Determine the (X, Y) coordinate at the center of the cell enclosing the given text.  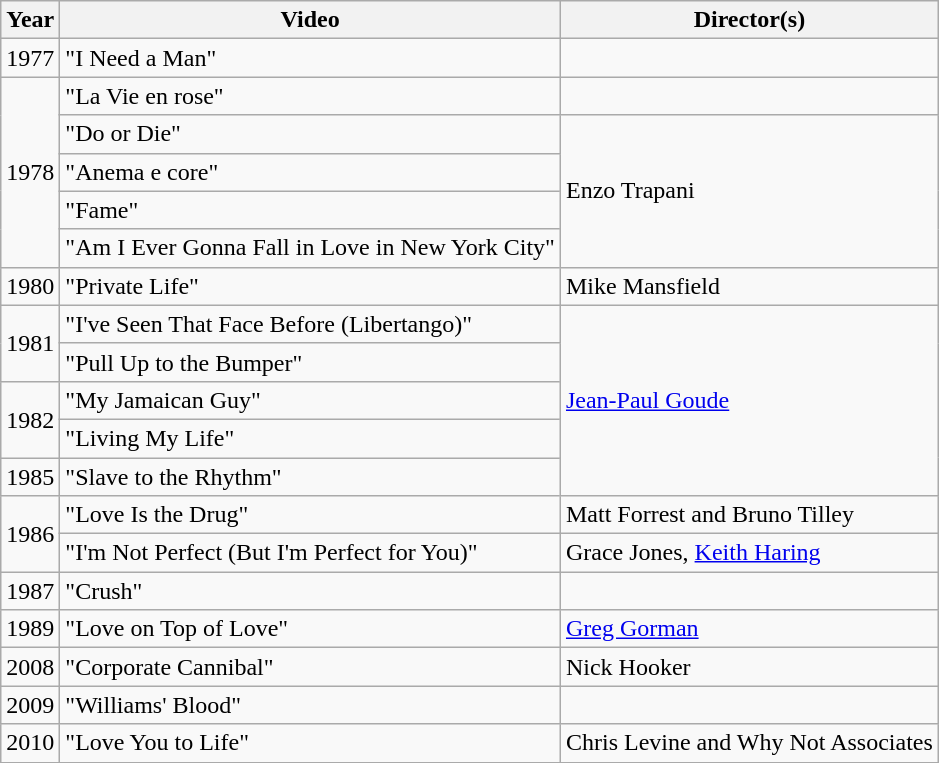
"Anema e core" (310, 172)
"Love on Top of Love" (310, 629)
Director(s) (749, 20)
1986 (30, 534)
"Love Is the Drug" (310, 515)
1989 (30, 629)
2008 (30, 667)
Jean-Paul Goude (749, 400)
Mike Mansfield (749, 286)
Chris Levine and Why Not Associates (749, 743)
1981 (30, 343)
1980 (30, 286)
Video (310, 20)
"Am I Ever Gonna Fall in Love in New York City" (310, 248)
"La Vie en rose" (310, 96)
1987 (30, 591)
"Slave to the Rhythm" (310, 477)
"Pull Up to the Bumper" (310, 362)
Grace Jones, Keith Haring (749, 553)
2010 (30, 743)
Nick Hooker (749, 667)
1977 (30, 58)
Year (30, 20)
"I'm Not Perfect (But I'm Perfect for You)" (310, 553)
"Williams' Blood" (310, 705)
"Crush" (310, 591)
Matt Forrest and Bruno Tilley (749, 515)
"I've Seen That Face Before (Libertango)" (310, 324)
"I Need a Man" (310, 58)
1978 (30, 172)
"Love You to Life" (310, 743)
2009 (30, 705)
"Corporate Cannibal" (310, 667)
"Private Life" (310, 286)
"Living My Life" (310, 438)
"My Jamaican Guy" (310, 400)
1985 (30, 477)
Greg Gorman (749, 629)
1982 (30, 419)
"Do or Die" (310, 134)
"Fame" (310, 210)
Enzo Trapani (749, 191)
